Identify which cell holds the provided text, then report its [x, y] central coordinate. 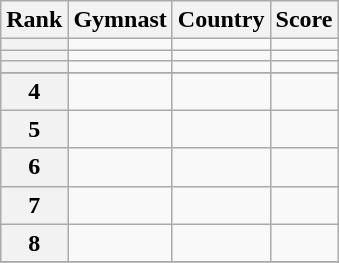
8 [34, 243]
5 [34, 129]
4 [34, 91]
Score [304, 20]
Gymnast [120, 20]
6 [34, 167]
7 [34, 205]
Country [221, 20]
Rank [34, 20]
